Return [X, Y] of the center of cell containing provided text 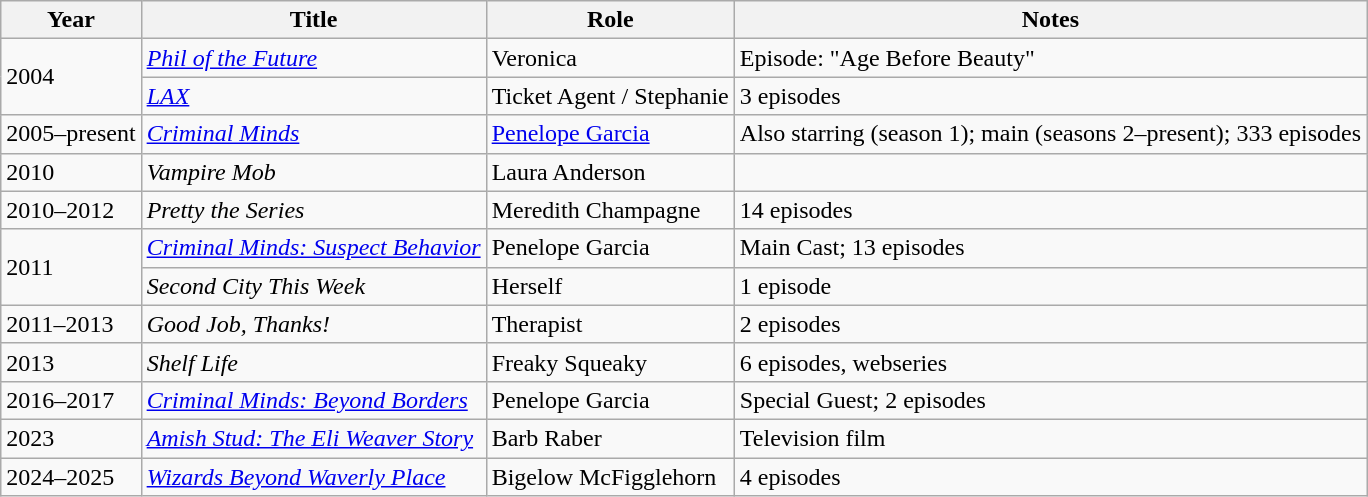
Laura Anderson [610, 172]
Bigelow McFigglehorn [610, 477]
Phil of the Future [314, 58]
4 episodes [1050, 477]
2005–present [71, 134]
LAX [314, 96]
Second City This Week [314, 286]
Therapist [610, 324]
Freaky Squeaky [610, 362]
Ticket Agent / Stephanie [610, 96]
2010 [71, 172]
Meredith Champagne [610, 210]
Special Guest; 2 episodes [1050, 400]
2010–2012 [71, 210]
Criminal Minds [314, 134]
2016–2017 [71, 400]
Pretty the Series [314, 210]
Good Job, Thanks! [314, 324]
Episode: "Age Before Beauty" [1050, 58]
Vampire Mob [314, 172]
2011–2013 [71, 324]
6 episodes, webseries [1050, 362]
Criminal Minds: Suspect Behavior [314, 248]
Title [314, 20]
Barb Raber [610, 438]
2004 [71, 77]
2 episodes [1050, 324]
Main Cast; 13 episodes [1050, 248]
Amish Stud: The Eli Weaver Story [314, 438]
Television film [1050, 438]
Herself [610, 286]
2023 [71, 438]
2011 [71, 267]
14 episodes [1050, 210]
3 episodes [1050, 96]
1 episode [1050, 286]
Also starring (season 1); main (seasons 2–present); 333 episodes [1050, 134]
2024–2025 [71, 477]
2013 [71, 362]
Year [71, 20]
Notes [1050, 20]
Shelf Life [314, 362]
Wizards Beyond Waverly Place [314, 477]
Criminal Minds: Beyond Borders [314, 400]
Role [610, 20]
Veronica [610, 58]
